Extract the (x, y) coordinate from the center of the cell holding the provided text.  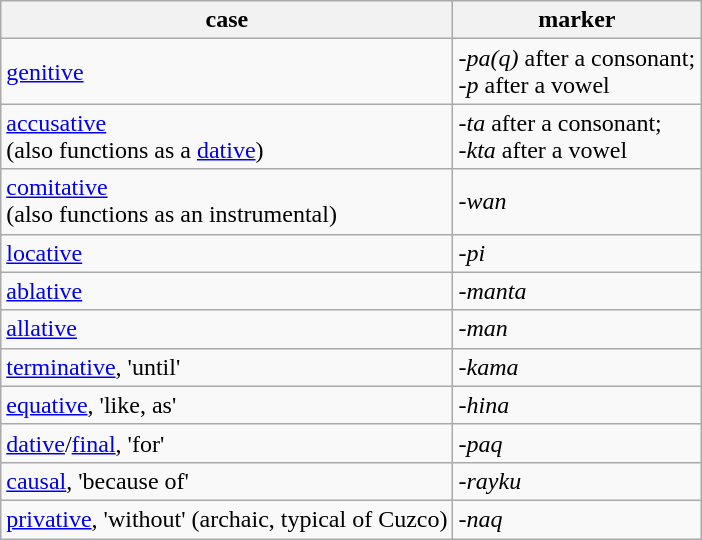
locative (227, 253)
-man (577, 329)
equative, 'like, as' (227, 405)
-naq (577, 519)
-manta (577, 291)
-wan (577, 202)
-paq (577, 443)
-kama (577, 367)
causal, 'because of' (227, 481)
dative/final, 'for' (227, 443)
terminative, 'until' (227, 367)
marker (577, 20)
case (227, 20)
genitive (227, 72)
allative (227, 329)
-rayku (577, 481)
-pa(q) after a consonant;-p after a vowel (577, 72)
-pi (577, 253)
privative, 'without' (archaic, typical of Cuzco) (227, 519)
ablative (227, 291)
-ta after a consonant;-kta after a vowel (577, 136)
-hina (577, 405)
comitative(also functions as an instrumental) (227, 202)
accusative(also functions as a dative) (227, 136)
